Output the (X, Y) coordinate of the center of the cell containing the given text.  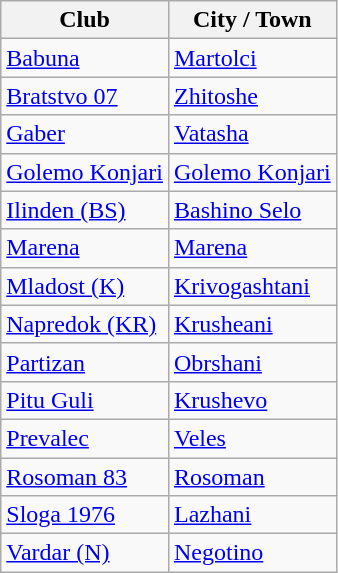
Veles (252, 438)
Babuna (85, 58)
Negotino (252, 553)
Zhitoshe (252, 96)
Krusheani (252, 324)
Bratstvo 07 (85, 96)
Club (85, 20)
Ilinden (BS) (85, 210)
Rosoman (252, 477)
Krushevo (252, 400)
Sloga 1976 (85, 515)
City / Town (252, 20)
Mladost (K) (85, 286)
Napredok (KR) (85, 324)
Gaber (85, 134)
Vatasha (252, 134)
Lazhani (252, 515)
Bashino Selo (252, 210)
Krivogashtani (252, 286)
Obrshani (252, 362)
Partizan (85, 362)
Prevalec (85, 438)
Rosoman 83 (85, 477)
Pitu Guli (85, 400)
Vardar (N) (85, 553)
Martolci (252, 58)
